Locate the cell with the specified text and output its (X, Y) center coordinate. 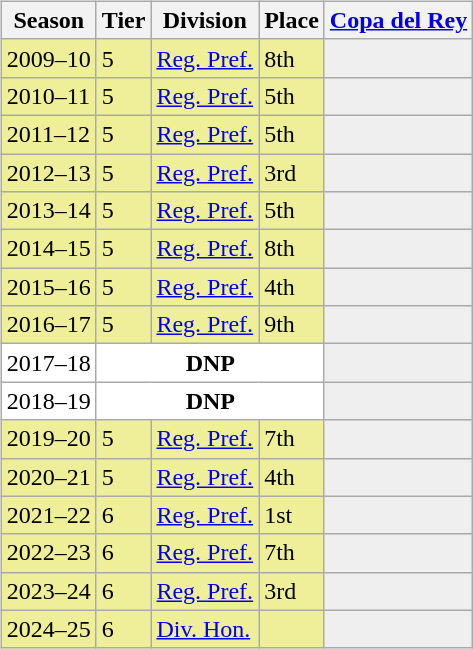
Season (48, 20)
2013–14 (48, 211)
2016–17 (48, 325)
2011–12 (48, 134)
2024–25 (48, 629)
9th (292, 325)
2009–10 (48, 58)
Copa del Rey (398, 20)
Place (292, 20)
2012–13 (48, 173)
2014–15 (48, 249)
1st (292, 515)
2021–22 (48, 515)
2019–20 (48, 439)
Division (205, 20)
Div. Hon. (205, 629)
2023–24 (48, 591)
2015–16 (48, 287)
2018–19 (48, 401)
Tier (124, 20)
2020–21 (48, 477)
2010–11 (48, 96)
2017–18 (48, 363)
2022–23 (48, 553)
